Return the [x, y] coordinate for the center point of the cell that contains the specified text.  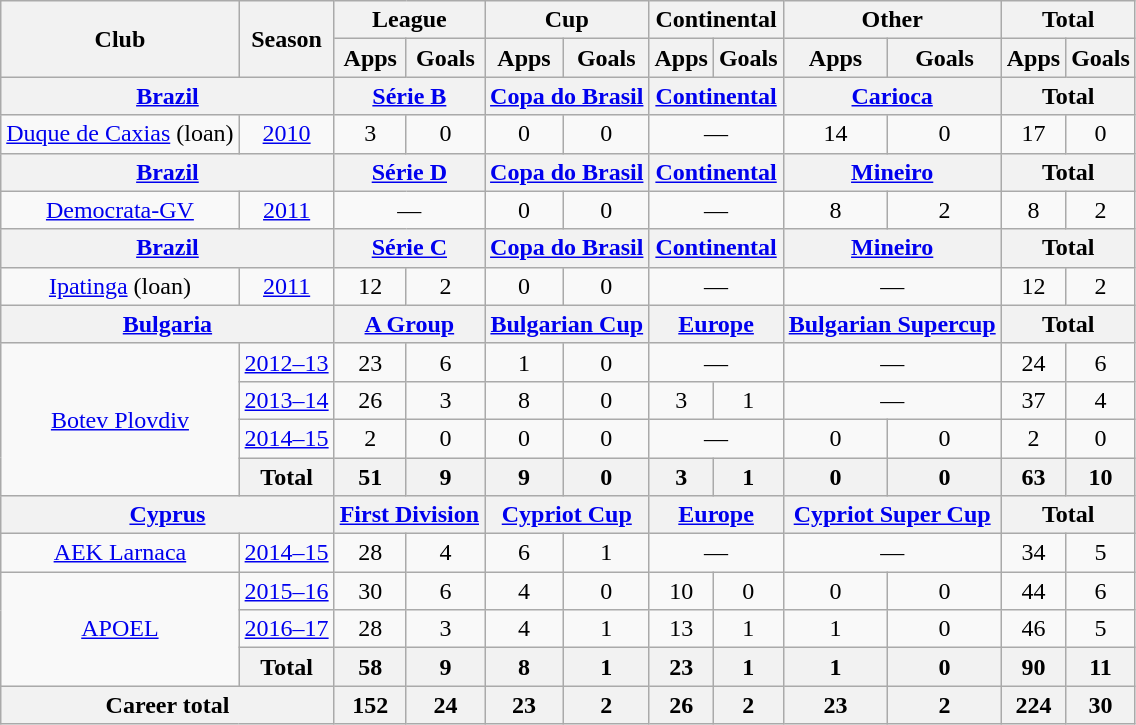
A Group [409, 324]
44 [1033, 591]
Club [120, 39]
Democrata-GV [120, 210]
14 [836, 134]
Duque de Caxias (loan) [120, 134]
224 [1033, 705]
Série D [409, 172]
13 [681, 629]
2015–16 [286, 591]
90 [1033, 667]
2010 [286, 134]
Cyprus [168, 515]
League [409, 20]
Série B [409, 96]
11 [1101, 667]
Season [286, 39]
51 [370, 477]
2013–14 [286, 400]
58 [370, 667]
Cypriot Super Cup [892, 515]
17 [1033, 134]
2012–13 [286, 362]
2016–17 [286, 629]
Bulgaria [168, 324]
Cypriot Cup [567, 515]
AEK Larnaca [120, 553]
Bulgarian Cup [567, 324]
Career total [168, 705]
37 [1033, 400]
Other [892, 20]
Bulgarian Supercup [892, 324]
APOEL [120, 629]
Cup [567, 20]
Ipatinga (loan) [120, 286]
152 [370, 705]
Série C [409, 248]
Carioca [892, 96]
Botev Plovdiv [120, 419]
63 [1033, 477]
46 [1033, 629]
34 [1033, 553]
First Division [409, 515]
